Output the (X, Y) coordinate of the center of the cell containing the given text.  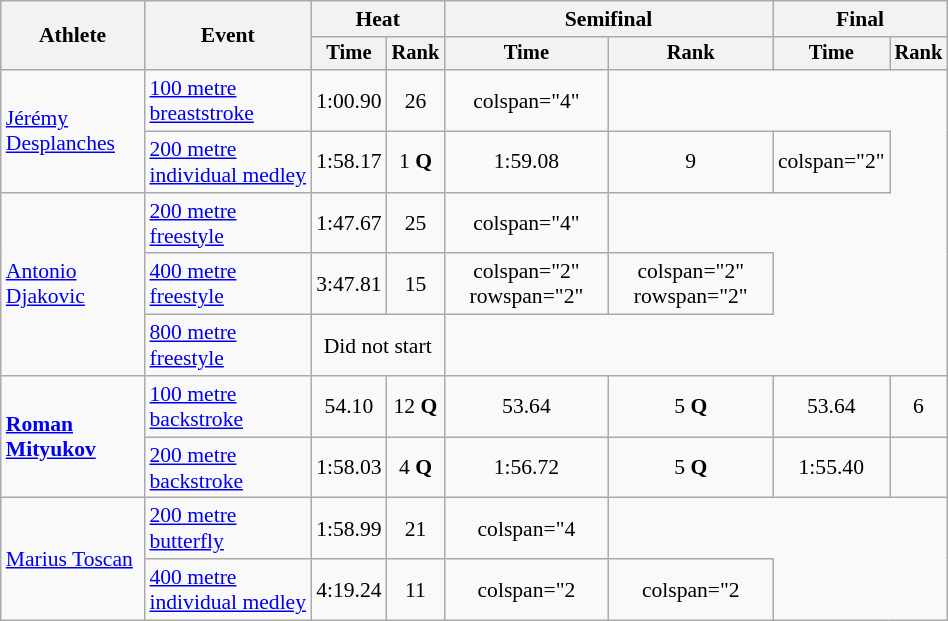
200 metre butterfly (228, 528)
1:59.08 (526, 162)
Jérémy Desplanches (73, 131)
21 (416, 528)
Antonio Djakovic (73, 284)
Semifinal (608, 19)
Athlete (73, 36)
1:47.67 (348, 224)
3:47.81 (348, 284)
6 (919, 406)
4 Q (416, 468)
200 metre individual medley (228, 162)
Heat (378, 19)
26 (416, 100)
1:58.17 (348, 162)
9 (691, 162)
1 Q (416, 162)
1:55.40 (832, 468)
1:00.90 (348, 100)
400 metre individual medley (228, 590)
Event (228, 36)
25 (416, 224)
Marius Toscan (73, 559)
200 metre freestyle (228, 224)
100 metre backstroke (228, 406)
400 metre freestyle (228, 284)
100 metre breaststroke (228, 100)
1:58.03 (348, 468)
1:58.99 (348, 528)
Did not start (378, 346)
Roman Mityukov (73, 437)
1:56.72 (526, 468)
12 Q (416, 406)
Final (860, 19)
54.10 (348, 406)
800 metre freestyle (228, 346)
200 metre backstroke (228, 468)
colspan="2" (832, 162)
4:19.24 (348, 590)
colspan="4 (526, 528)
15 (416, 284)
11 (416, 590)
